Determine the (x, y) coordinate at the center of the cell enclosing the given text.  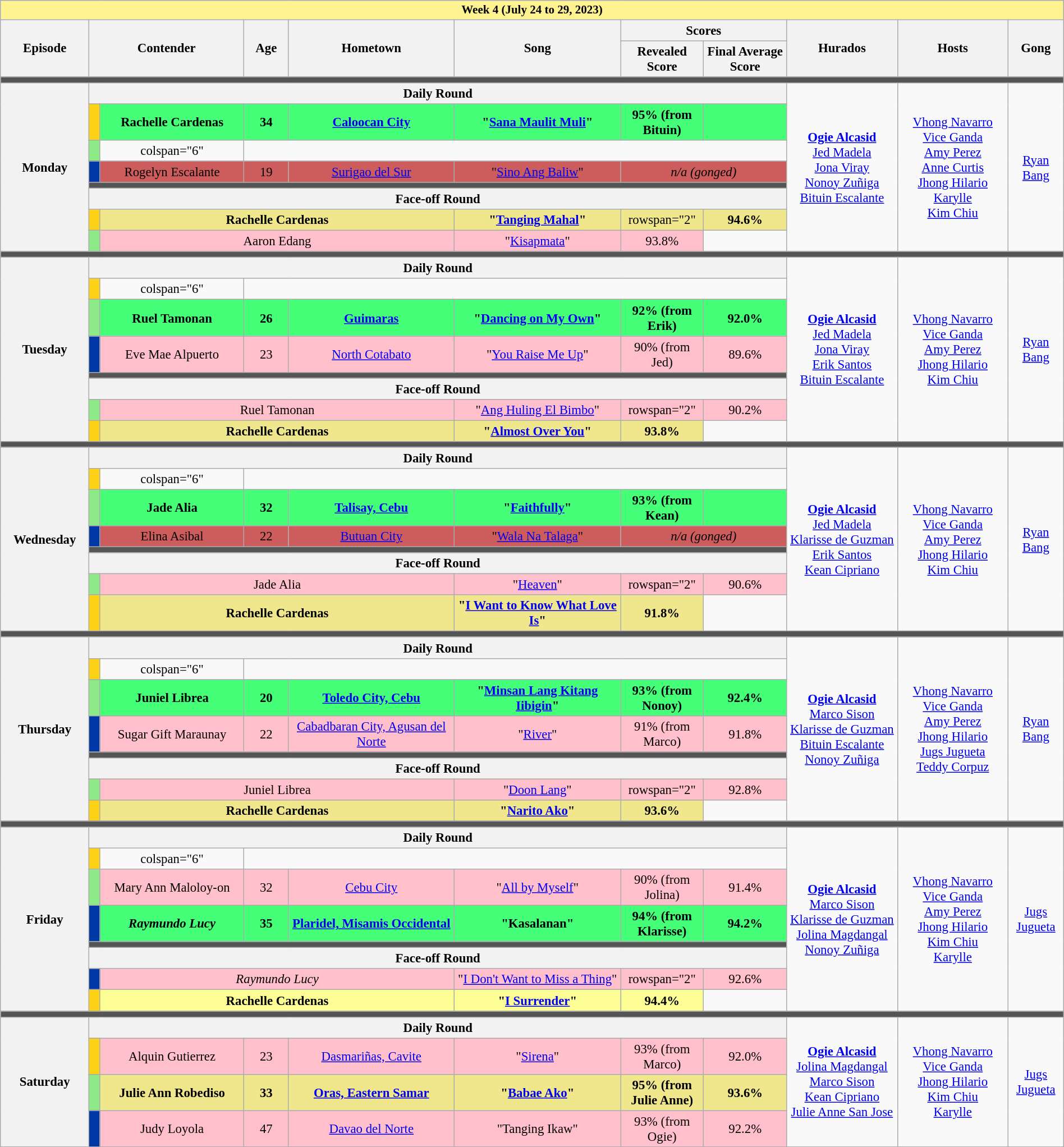
Julie Ann Robediso (172, 1093)
Dasmariñas, Cavite (372, 1056)
Hurados (842, 48)
"Ang Huling El Bimbo" (538, 410)
Wednesday (45, 539)
"Sirena" (538, 1056)
"You Raise Me Up" (538, 355)
Monday (45, 167)
Cabadbaran City, Agusan del Norte (372, 734)
Vhong NavarroVice GandaAmy PerezJhong HilarioJugs JuguetaTeddy Corpuz (953, 730)
Butuan City (372, 536)
Age (266, 48)
Talisay, Cebu (372, 507)
Ogie AlcasidJed MadelaJona VirayErik SantosBituin Escalante (842, 350)
35 (266, 924)
Tuesday (45, 350)
Elina Asibal (172, 536)
94% (from Klarisse) (662, 924)
"Dancing on My Own" (538, 318)
Guimaras (372, 318)
Eve Mae Alpuerto (172, 355)
Sugar Gift Maraunay (172, 734)
90.2% (745, 410)
95% (from Julie Anne) (662, 1093)
Cebu City (372, 888)
Aaron Edang (277, 241)
89.6% (745, 355)
"Almost Over You" (538, 431)
"River" (538, 734)
"Narito Ako" (538, 811)
"Babae Ako" (538, 1093)
20 (266, 698)
34 (266, 122)
"Sana Maulit Muli" (538, 122)
Plaridel, Misamis Occidental (372, 924)
Thursday (45, 730)
95% (from Bituin) (662, 122)
Alquin Gutierrez (172, 1056)
Rogelyn Escalante (172, 172)
Toledo City, Cebu (372, 698)
33 (266, 1093)
Hometown (372, 48)
"Kisapmata" (538, 241)
94.6% (745, 220)
91% (from Marco) (662, 734)
Vhong NavarroVice GandaJhong HilarioKim ChiuKarylle (953, 1082)
Hosts (953, 48)
Mary Ann Maloloy-on (172, 888)
Ogie AlcasidJolina MagdangalMarco SisonKean CiprianoJulie Anne San Jose (842, 1082)
93% (from Marco) (662, 1056)
North Cotabato (372, 355)
Episode (45, 48)
92% (from Erik) (662, 318)
"Minsan Lang Kitang Iibigin" (538, 698)
Surigao del Sur (372, 172)
90.6% (745, 585)
94.2% (745, 924)
"Tanging Mahal" (538, 220)
26 (266, 318)
92.4% (745, 698)
Song (538, 48)
94.4% (662, 1001)
Friday (45, 919)
"Heaven" (538, 585)
Contender (167, 48)
Ogie AlcasidJed MadelaKlarisse de GuzmanErik SantosKean Cipriano (842, 539)
Vhong NavarroVice GandaAmy PerezJhong HilarioKim ChiuKarylle (953, 919)
Gong (1036, 48)
92.8% (745, 790)
Saturday (45, 1082)
"I Want to Know What Love Is" (538, 613)
"I Don't Want to Miss a Thing" (538, 980)
"Wala Na Talaga" (538, 536)
90% (from Jed) (662, 355)
"Tanging Ikaw" (538, 1129)
Scores (704, 30)
Vhong NavarroVice GandaAmy PerezAnne CurtisJhong HilarioKarylleKim Chiu (953, 167)
Week 4 (July 24 to 29, 2023) (532, 10)
Judy Loyola (172, 1129)
91.4% (745, 888)
"Kasalanan" (538, 924)
Ogie AlcasidMarco SisonKlarisse de GuzmanBituin EscalanteNonoy Zuñiga (842, 730)
"Doon Lang" (538, 790)
"I Surrender" (538, 1001)
Ogie AlcasidMarco SisonKlarisse de GuzmanJolina MagdangalNonoy Zuñiga (842, 919)
92.6% (745, 980)
"All by Myself" (538, 888)
93% (from Nonoy) (662, 698)
93% (from Ogie) (662, 1129)
Final Average Score (745, 58)
92.2% (745, 1129)
Oras, Eastern Samar (372, 1093)
"Faithfully" (538, 507)
19 (266, 172)
Ogie AlcasidJed MadelaJona VirayNonoy ZuñigaBituin Escalante (842, 167)
Revealed Score (662, 58)
Caloocan City (372, 122)
47 (266, 1129)
"Sino Ang Baliw" (538, 172)
93% (from Kean) (662, 507)
90% (from Jolina) (662, 888)
Davao del Norte (372, 1129)
